For the text-containing cell, return its midpoint in [X, Y] coordinate format. 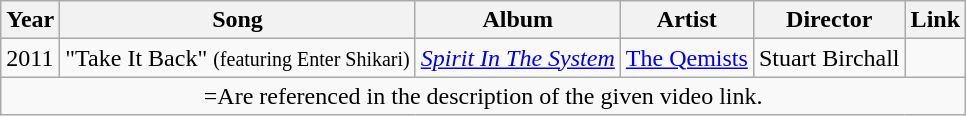
Year [30, 20]
=Are referenced in the description of the given video link. [484, 96]
The Qemists [686, 58]
Stuart Birchall [829, 58]
Artist [686, 20]
Spirit In The System [518, 58]
Album [518, 20]
"Take It Back" (featuring Enter Shikari) [238, 58]
Song [238, 20]
2011 [30, 58]
Link [936, 20]
Director [829, 20]
